Search for the cell housing the specified text and yield its [x, y] center coordinate. 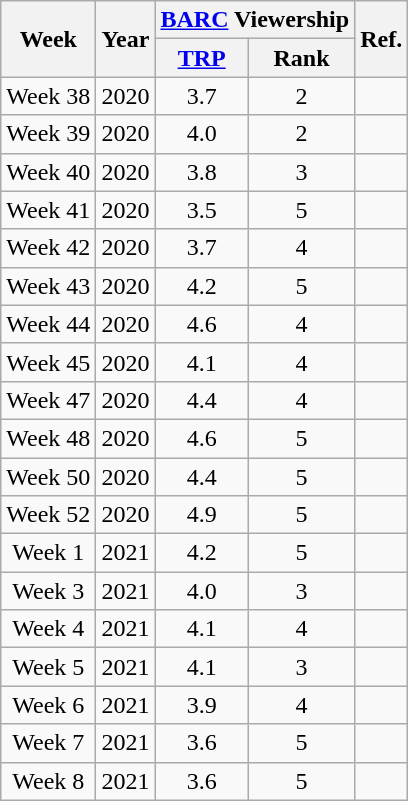
Week 38 [48, 96]
Week 43 [48, 286]
TRP [202, 58]
3.9 [202, 705]
Year [126, 39]
Ref. [382, 39]
4.9 [202, 515]
Week 40 [48, 172]
Week 50 [48, 477]
Week 8 [48, 781]
3.5 [202, 210]
Rank [301, 58]
Week 48 [48, 438]
Week 3 [48, 591]
Week 5 [48, 667]
Week 52 [48, 515]
Week [48, 39]
3.8 [202, 172]
Week 47 [48, 400]
BARC Viewership [255, 20]
Week 41 [48, 210]
Week 39 [48, 134]
Week 1 [48, 553]
Week 44 [48, 324]
Week 6 [48, 705]
Week 42 [48, 248]
Week 45 [48, 362]
Week 7 [48, 743]
Week 4 [48, 629]
